Locate the cell with the specified text and output its (X, Y) center coordinate. 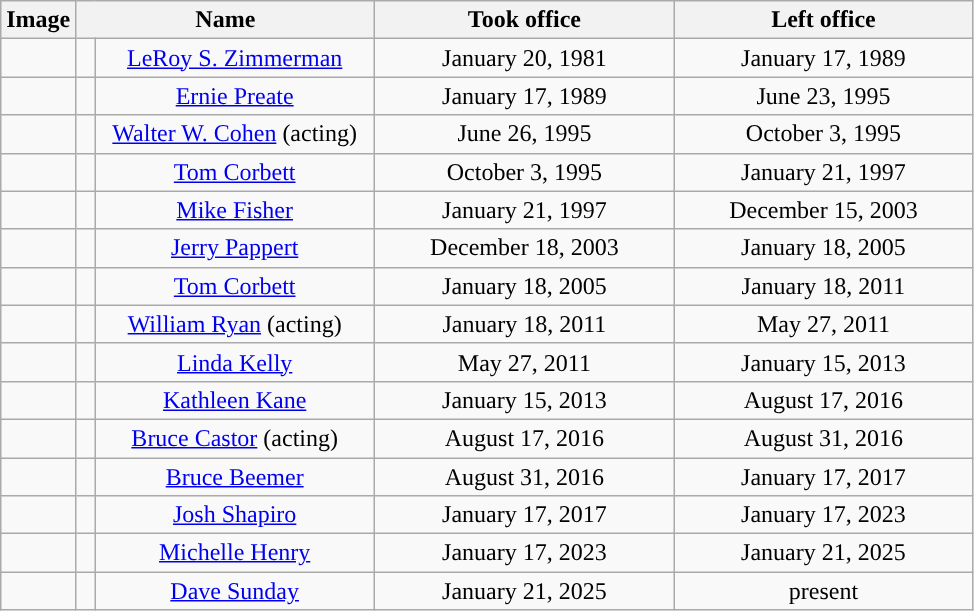
Image (38, 20)
Bruce Beemer (234, 477)
Name (226, 20)
Mike Fisher (234, 210)
present (824, 591)
June 23, 1995 (824, 96)
Michelle Henry (234, 553)
Took office (524, 20)
Kathleen Kane (234, 400)
Bruce Castor (acting) (234, 438)
Ernie Preate (234, 96)
Jerry Pappert (234, 248)
Josh Shapiro (234, 515)
December 18, 2003 (524, 248)
William Ryan (acting) (234, 324)
December 15, 2003 (824, 210)
Linda Kelly (234, 362)
Dave Sunday (234, 591)
June 26, 1995 (524, 134)
Left office (824, 20)
Walter W. Cohen (acting) (234, 134)
January 20, 1981 (524, 58)
LeRoy S. Zimmerman (234, 58)
